Output the (X, Y) coordinate of the center of the cell containing the given text.  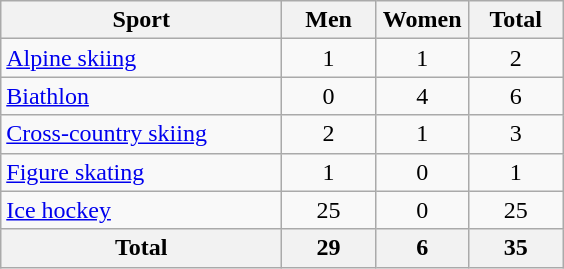
Biathlon (142, 96)
Women (422, 20)
Ice hockey (142, 210)
Figure skating (142, 172)
Cross-country skiing (142, 134)
4 (422, 96)
Alpine skiing (142, 58)
Sport (142, 20)
Men (329, 20)
3 (516, 134)
29 (329, 248)
35 (516, 248)
